Pinpoint the cell where the given text exists, returning its [X, Y] midpoint coordinate. 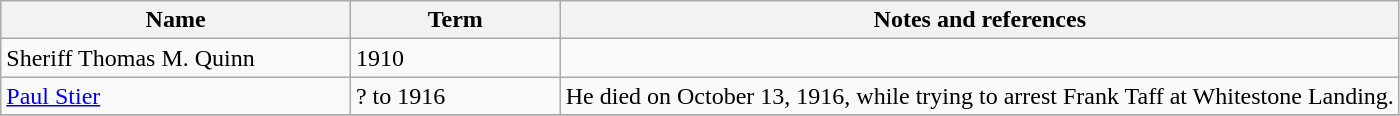
1910 [455, 58]
Term [455, 20]
Notes and references [980, 20]
He died on October 13, 1916, while trying to arrest Frank Taff at Whitestone Landing. [980, 96]
Paul Stier [176, 96]
Name [176, 20]
? to 1916 [455, 96]
Sheriff Thomas M. Quinn [176, 58]
